Identify which cell holds the provided text, then report its (x, y) central coordinate. 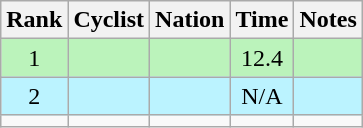
N/A (262, 96)
Time (262, 20)
Notes (328, 20)
Rank (34, 20)
Nation (190, 20)
2 (34, 96)
12.4 (262, 58)
Cyclist (109, 20)
1 (34, 58)
